Find where the given text appears and provide that cell's center as (x, y) coordinate. 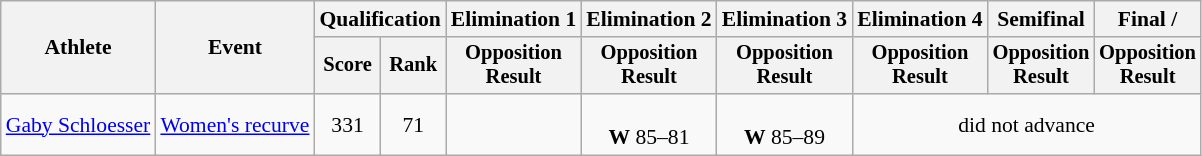
Elimination 2 (648, 19)
did not advance (1026, 124)
Final / (1148, 19)
Rank (414, 66)
331 (348, 124)
Athlete (78, 48)
W 85–81 (648, 124)
Score (348, 66)
Elimination 4 (920, 19)
71 (414, 124)
Gaby Schloesser (78, 124)
Qualification (380, 19)
W 85–89 (784, 124)
Event (234, 48)
Semifinal (1042, 19)
Women's recurve (234, 124)
Elimination 1 (514, 19)
Elimination 3 (784, 19)
